Search for the cell housing the specified text and yield its (x, y) center coordinate. 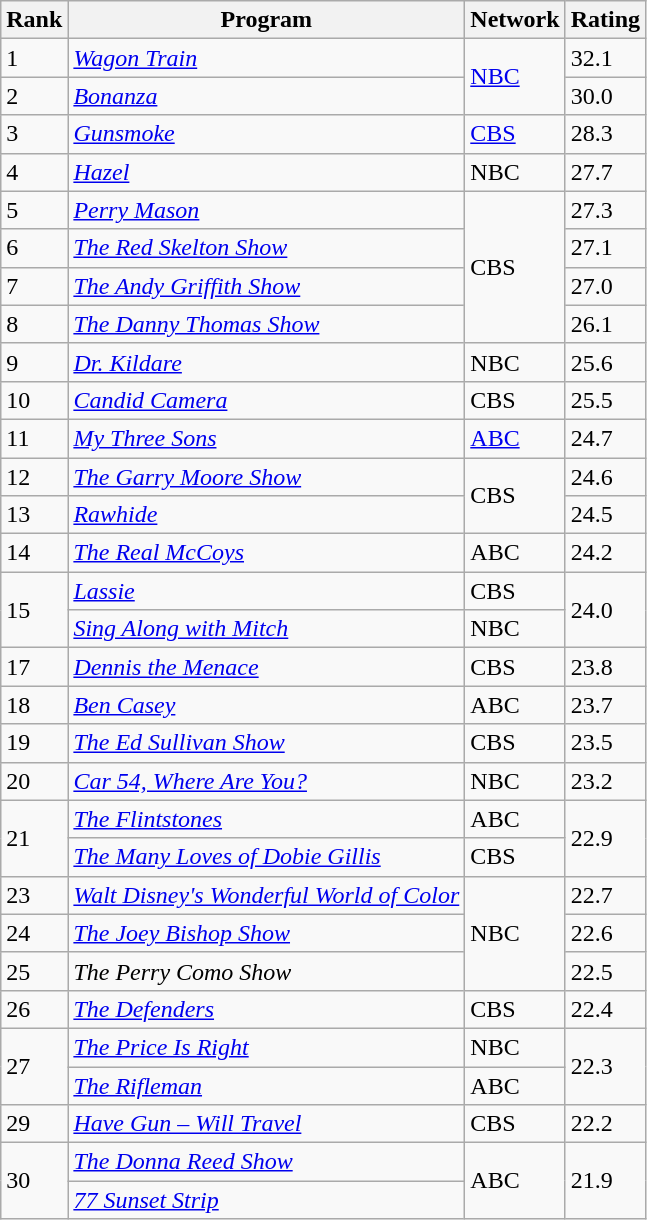
23.8 (605, 667)
8 (34, 324)
25 (34, 971)
23.2 (605, 781)
My Three Sons (266, 438)
The Donna Reed Show (266, 1162)
Candid Camera (266, 400)
Hazel (266, 172)
Dr. Kildare (266, 362)
25.6 (605, 362)
Rawhide (266, 515)
4 (34, 172)
24.7 (605, 438)
Bonanza (266, 96)
15 (34, 610)
22.7 (605, 895)
11 (34, 438)
9 (34, 362)
Ben Casey (266, 705)
30 (34, 1181)
The Defenders (266, 1009)
23.5 (605, 743)
27.1 (605, 248)
26 (34, 1009)
18 (34, 705)
26.1 (605, 324)
21 (34, 838)
Walt Disney's Wonderful World of Color (266, 895)
21.9 (605, 1181)
17 (34, 667)
The Andy Griffith Show (266, 286)
Sing Along with Mitch (266, 629)
Rating (605, 20)
The Garry Moore Show (266, 477)
Dennis the Menace (266, 667)
29 (34, 1124)
10 (34, 400)
The Real McCoys (266, 553)
24.2 (605, 553)
3 (34, 134)
32.1 (605, 58)
27 (34, 1066)
14 (34, 553)
The Flintstones (266, 819)
24.6 (605, 477)
The Joey Bishop Show (266, 933)
22.6 (605, 933)
25.5 (605, 400)
Lassie (266, 591)
77 Sunset Strip (266, 1200)
Perry Mason (266, 210)
Have Gun – Will Travel (266, 1124)
12 (34, 477)
The Rifleman (266, 1085)
24.5 (605, 515)
The Red Skelton Show (266, 248)
20 (34, 781)
19 (34, 743)
27.7 (605, 172)
The Ed Sullivan Show (266, 743)
23.7 (605, 705)
24 (34, 933)
The Perry Como Show (266, 971)
22.5 (605, 971)
30.0 (605, 96)
13 (34, 515)
Rank (34, 20)
22.9 (605, 838)
Car 54, Where Are You? (266, 781)
The Price Is Right (266, 1047)
Gunsmoke (266, 134)
22.3 (605, 1066)
Program (266, 20)
24.0 (605, 610)
2 (34, 96)
6 (34, 248)
5 (34, 210)
23 (34, 895)
28.3 (605, 134)
27.0 (605, 286)
Network (515, 20)
22.4 (605, 1009)
Wagon Train (266, 58)
22.2 (605, 1124)
The Danny Thomas Show (266, 324)
27.3 (605, 210)
1 (34, 58)
The Many Loves of Dobie Gillis (266, 857)
7 (34, 286)
